For the text-containing cell, return its midpoint in [X, Y] coordinate format. 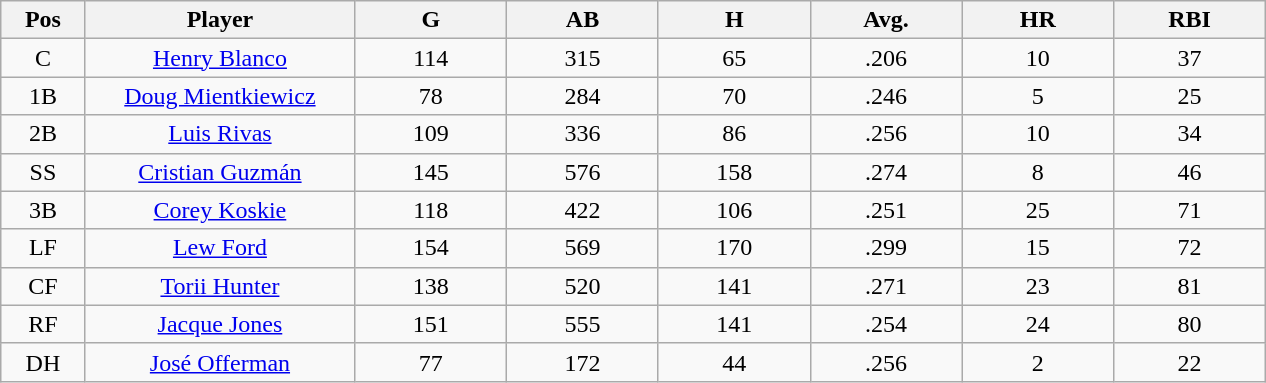
C [43, 58]
78 [431, 96]
.299 [886, 248]
336 [583, 134]
170 [734, 248]
1B [43, 96]
HR [1038, 20]
SS [43, 172]
172 [583, 362]
71 [1190, 210]
65 [734, 58]
24 [1038, 324]
.254 [886, 324]
G [431, 20]
DH [43, 362]
5 [1038, 96]
37 [1190, 58]
2 [1038, 362]
422 [583, 210]
Avg. [886, 20]
.206 [886, 58]
44 [734, 362]
576 [583, 172]
151 [431, 324]
LF [43, 248]
Lew Ford [220, 248]
34 [1190, 134]
22 [1190, 362]
Pos [43, 20]
José Offerman [220, 362]
.274 [886, 172]
81 [1190, 286]
Doug Mientkiewicz [220, 96]
77 [431, 362]
70 [734, 96]
Player [220, 20]
118 [431, 210]
315 [583, 58]
Jacque Jones [220, 324]
145 [431, 172]
Henry Blanco [220, 58]
RF [43, 324]
555 [583, 324]
RBI [1190, 20]
106 [734, 210]
.271 [886, 286]
114 [431, 58]
46 [1190, 172]
520 [583, 286]
138 [431, 286]
80 [1190, 324]
Luis Rivas [220, 134]
154 [431, 248]
.246 [886, 96]
15 [1038, 248]
AB [583, 20]
3B [43, 210]
Cristian Guzmán [220, 172]
23 [1038, 286]
86 [734, 134]
Corey Koskie [220, 210]
8 [1038, 172]
72 [1190, 248]
2B [43, 134]
Torii Hunter [220, 286]
H [734, 20]
569 [583, 248]
158 [734, 172]
109 [431, 134]
CF [43, 286]
284 [583, 96]
.251 [886, 210]
